Output the (x, y) coordinate of the center of the cell containing the given text.  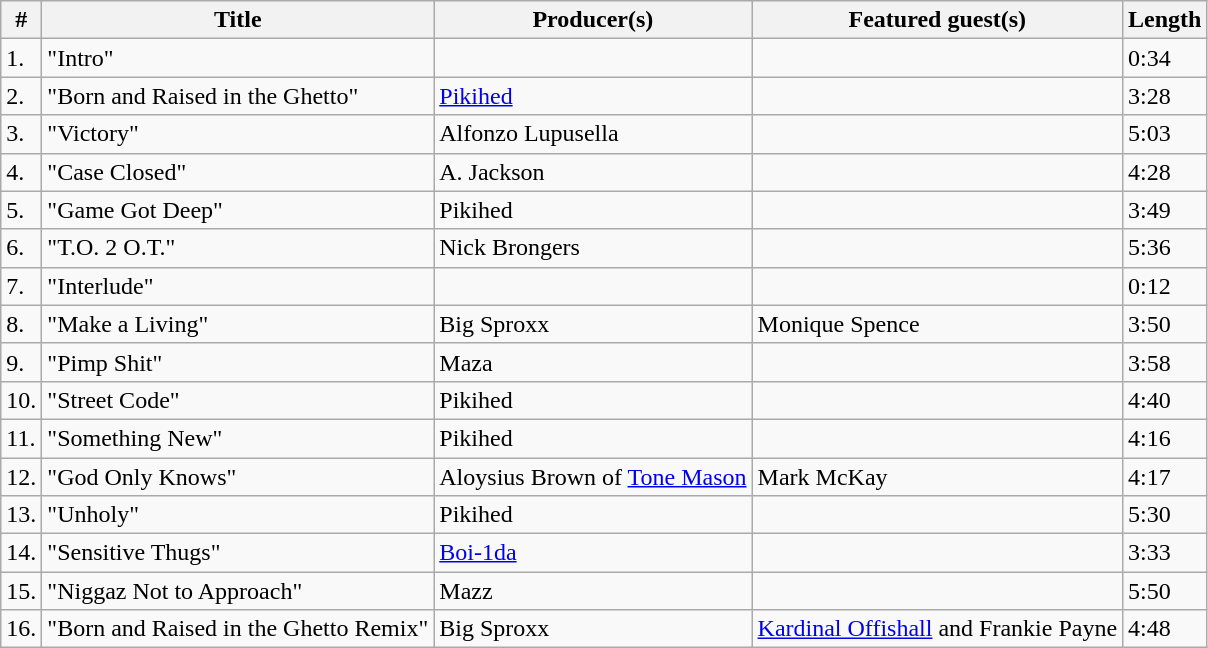
4:17 (1165, 477)
14. (22, 553)
5. (22, 210)
Producer(s) (593, 20)
12. (22, 477)
"Street Code" (238, 400)
Mark McKay (938, 477)
3. (22, 134)
15. (22, 591)
5:50 (1165, 591)
Mazz (593, 591)
9. (22, 362)
13. (22, 515)
10. (22, 400)
"Victory" (238, 134)
3:28 (1165, 96)
3:50 (1165, 324)
4:40 (1165, 400)
3:33 (1165, 553)
Alfonzo Lupusella (593, 134)
5:03 (1165, 134)
"Born and Raised in the Ghetto Remix" (238, 629)
3:58 (1165, 362)
# (22, 20)
Title (238, 20)
A. Jackson (593, 172)
Nick Brongers (593, 248)
Aloysius Brown of Tone Mason (593, 477)
3:49 (1165, 210)
4:16 (1165, 438)
4. (22, 172)
11. (22, 438)
4:48 (1165, 629)
Featured guest(s) (938, 20)
4:28 (1165, 172)
"Born and Raised in the Ghetto" (238, 96)
0:12 (1165, 286)
Kardinal Offishall and Frankie Payne (938, 629)
"Unholy" (238, 515)
"Pimp Shit" (238, 362)
"Make a Living" (238, 324)
5:36 (1165, 248)
2. (22, 96)
0:34 (1165, 58)
"Game Got Deep" (238, 210)
5:30 (1165, 515)
Length (1165, 20)
"T.O. 2 O.T." (238, 248)
1. (22, 58)
16. (22, 629)
"Intro" (238, 58)
Monique Spence (938, 324)
"God Only Knows" (238, 477)
"Niggaz Not to Approach" (238, 591)
6. (22, 248)
Maza (593, 362)
"Sensitive Thugs" (238, 553)
"Something New" (238, 438)
8. (22, 324)
Boi-1da (593, 553)
7. (22, 286)
"Interlude" (238, 286)
"Case Closed" (238, 172)
